Find where the given text appears and provide that cell's center as [X, Y] coordinate. 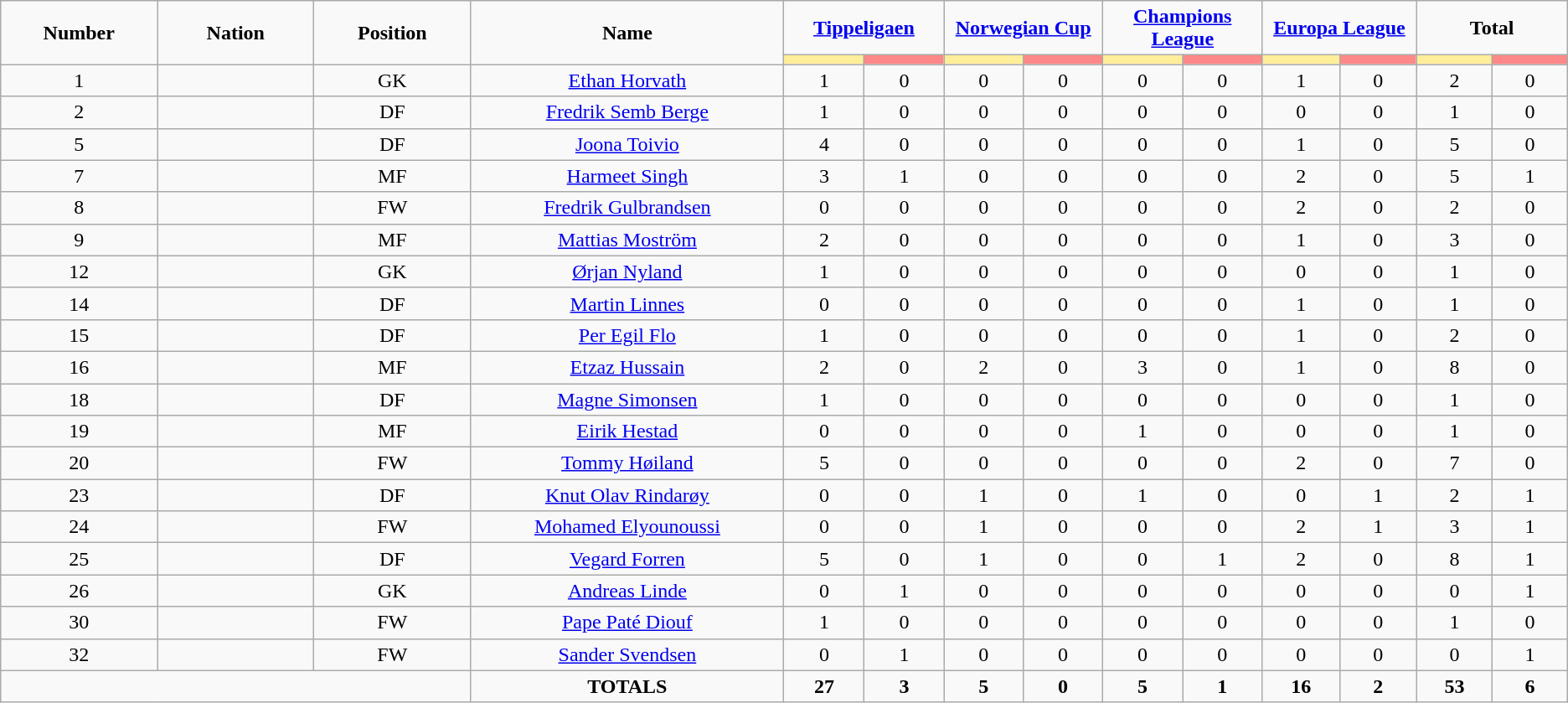
15 [79, 335]
Number [79, 33]
Ethan Horvath [627, 80]
14 [79, 303]
Eirik Hestad [627, 432]
18 [79, 400]
26 [79, 591]
Champions League [1182, 28]
Fredrik Gulbrandsen [627, 208]
30 [79, 623]
32 [79, 654]
Sander Svendsen [627, 654]
Andreas Linde [627, 591]
Knut Olav Rindarøy [627, 495]
Harmeet Singh [627, 176]
9 [79, 240]
27 [824, 686]
Per Egil Flo [627, 335]
TOTALS [627, 686]
Ørjan Nyland [627, 271]
Position [392, 33]
24 [79, 527]
Mohamed Elyounoussi [627, 527]
6 [1529, 686]
Norwegian Cup [1024, 28]
Name [627, 33]
19 [79, 432]
Tommy Høiland [627, 463]
Martin Linnes [627, 303]
Mattias Moström [627, 240]
4 [824, 144]
25 [79, 559]
Fredrik Semb Berge [627, 112]
Etzaz Hussain [627, 367]
Europa League [1339, 28]
Joona Toivio [627, 144]
23 [79, 495]
20 [79, 463]
Magne Simonsen [627, 400]
Tippeligaen [864, 28]
12 [79, 271]
Vegard Forren [627, 559]
Nation [236, 33]
Pape Paté Diouf [627, 623]
Total [1492, 28]
53 [1454, 686]
